Return [x, y] of the center of cell containing provided text 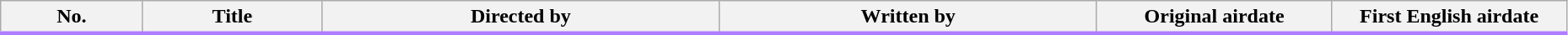
Directed by [521, 17]
First English airdate [1449, 17]
Original airdate [1214, 17]
Title [233, 17]
No. [72, 17]
Written by [908, 17]
